Search for the cell housing the specified text and yield its [X, Y] center coordinate. 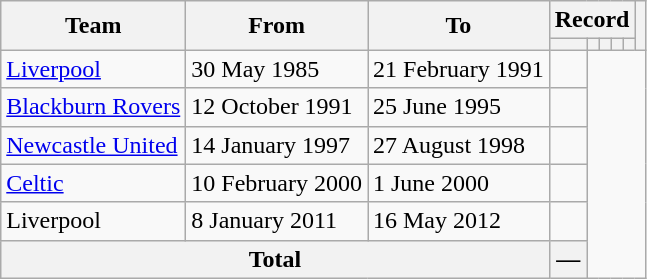
8 January 2011 [277, 221]
From [277, 26]
30 May 1985 [277, 69]
— [568, 259]
27 August 1998 [459, 145]
10 February 2000 [277, 183]
25 June 1995 [459, 107]
To [459, 26]
1 June 2000 [459, 183]
21 February 1991 [459, 69]
Team [94, 26]
Celtic [94, 183]
12 October 1991 [277, 107]
Total [275, 259]
14 January 1997 [277, 145]
16 May 2012 [459, 221]
Newcastle United [94, 145]
Blackburn Rovers [94, 107]
Record [592, 20]
